Identify which cell holds the provided text, then report its [x, y] central coordinate. 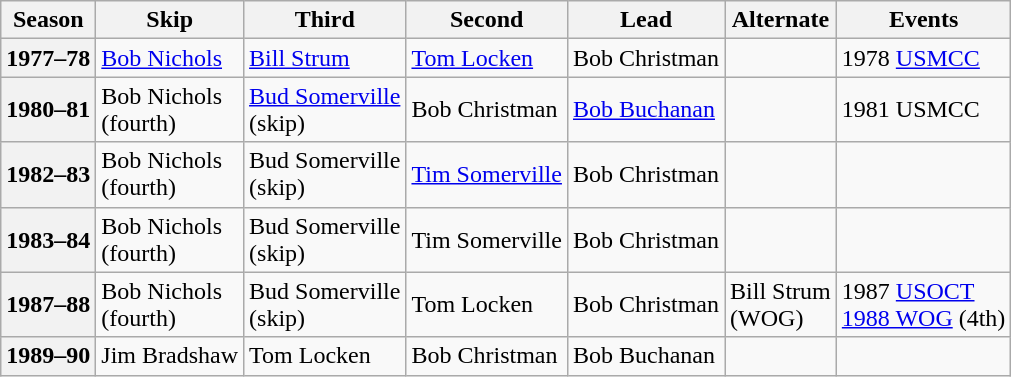
1978 USMCC [924, 58]
1989–90 [48, 356]
Skip [170, 20]
Jim Bradshaw [170, 356]
Events [924, 20]
1981 USMCC [924, 110]
Second [487, 20]
Bill Strum(WOG) [781, 304]
Season [48, 20]
1982–83 [48, 174]
Lead [646, 20]
1987 USOCT 1988 WOG (4th) [924, 304]
Bob Nichols [170, 58]
Third [325, 20]
Alternate [781, 20]
Bill Strum [325, 58]
1977–78 [48, 58]
1980–81 [48, 110]
1987–88 [48, 304]
1983–84 [48, 240]
